Scan for the cell matching the given text and deliver its [X, Y] coordinate at center. 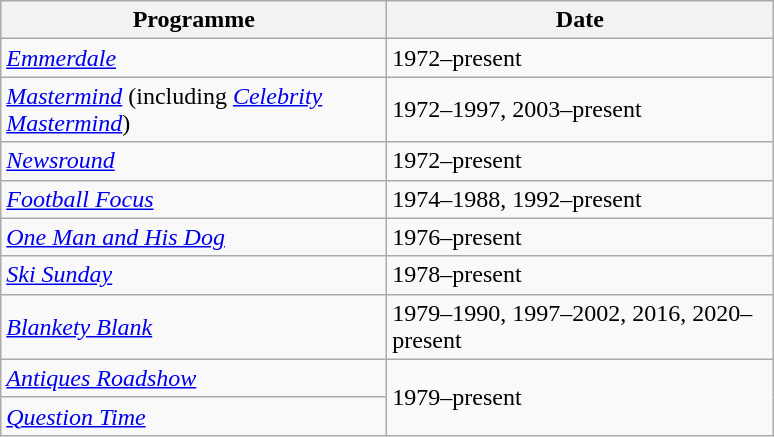
Emmerdale [194, 58]
1979–present [580, 397]
Football Focus [194, 199]
Newsround [194, 161]
Programme [194, 20]
1979–1990, 1997–2002, 2016, 2020–present [580, 326]
Date [580, 20]
Blankety Blank [194, 326]
1974–1988, 1992–present [580, 199]
1976–present [580, 237]
1972–1997, 2003–present [580, 110]
1978–present [580, 275]
Question Time [194, 416]
Antiques Roadshow [194, 378]
One Man and His Dog [194, 237]
Mastermind (including Celebrity Mastermind) [194, 110]
Ski Sunday [194, 275]
